Determine the (x, y) coordinate at the center of the cell enclosing the given text.  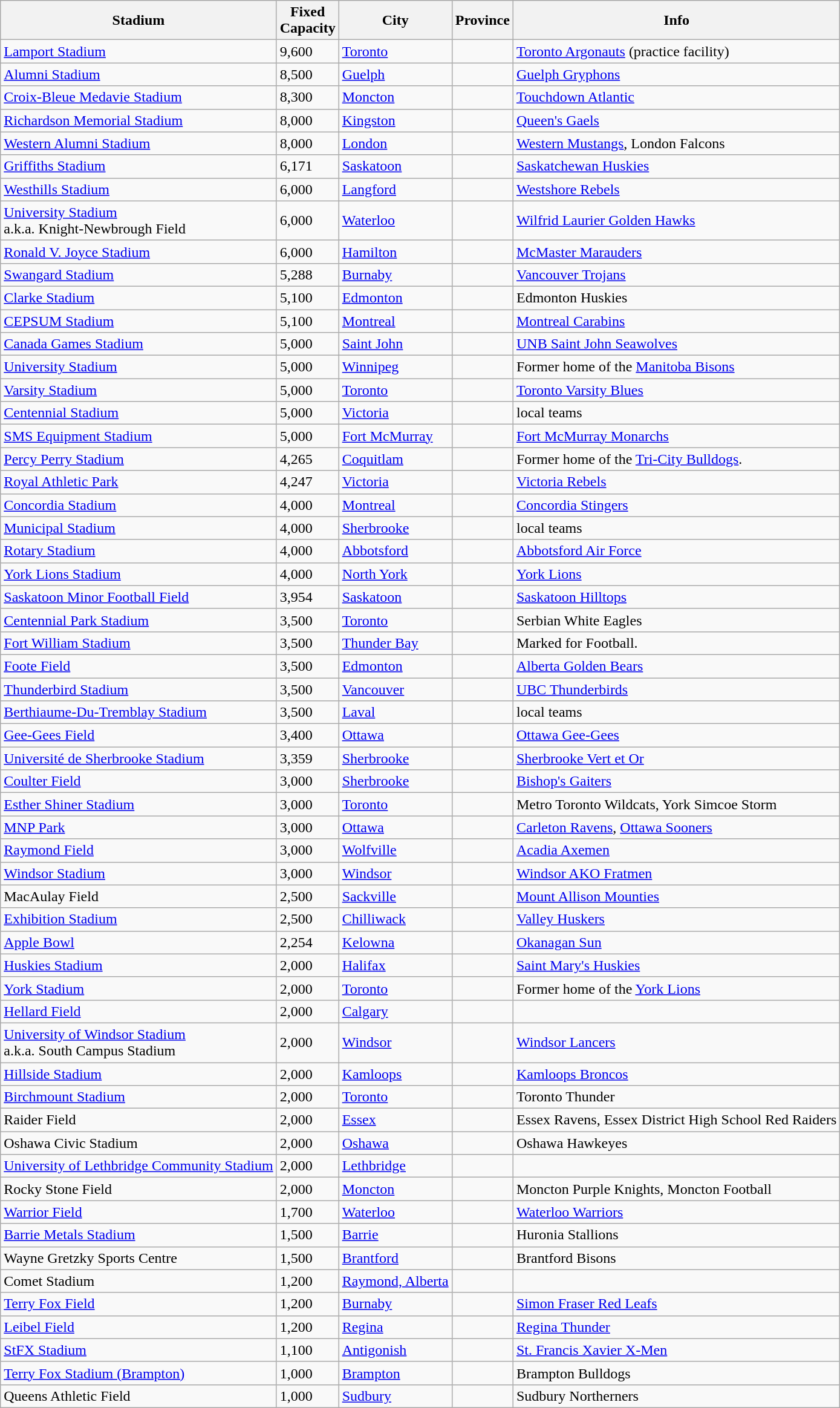
Marked for Football. (676, 643)
Westhills Stadium (138, 189)
Oshawa Civic Stadium (138, 1143)
Western Alumni Stadium (138, 143)
Winnipeg (396, 367)
Brantford Bisons (676, 1258)
Stadium (138, 21)
Info (676, 21)
9,600 (307, 51)
Gee-Gees Field (138, 735)
Concordia Stingers (676, 505)
1,700 (307, 1212)
Oshawa Hawkeyes (676, 1143)
Vancouver (396, 689)
Swangard Stadium (138, 275)
Windsor Lancers (676, 1043)
Saskatoon Hilltops (676, 597)
Lethbridge (396, 1166)
Saskatchewan Huskies (676, 166)
University of Lethbridge Community Stadium (138, 1166)
Royal Athletic Park (138, 482)
Sherbrooke Vert et Or (676, 758)
Esther Shiner Stadium (138, 804)
Western Mustangs, London Falcons (676, 143)
Raider Field (138, 1120)
Croix-Bleue Medavie Stadium (138, 97)
Fort McMurray Monarchs (676, 436)
Foote Field (138, 666)
Raymond, Alberta (396, 1281)
MNP Park (138, 827)
Bishop's Gaiters (676, 781)
CEPSUM Stadium (138, 321)
Toronto Varsity Blues (676, 390)
Regina (396, 1327)
Sudbury Northerners (676, 1396)
North York (396, 574)
Sackville (396, 896)
8,500 (307, 74)
Waterloo Warriors (676, 1212)
Serbian White Eagles (676, 620)
Kingston (396, 120)
Former home of the Tri-City Bulldogs. (676, 459)
Alumni Stadium (138, 74)
Fort William Stadium (138, 643)
MacAulay Field (138, 896)
Municipal Stadium (138, 528)
Wayne Gretzky Sports Centre (138, 1258)
3,400 (307, 735)
Laval (396, 712)
Langford (396, 189)
Toronto Argonauts (practice facility) (676, 51)
Saint Mary's Huskies (676, 965)
Raymond Field (138, 850)
3,954 (307, 597)
6,171 (307, 166)
Barrie (396, 1235)
UNB Saint John Seawolves (676, 344)
Brampton (396, 1373)
Province (483, 21)
Terry Fox Stadium (Brampton) (138, 1373)
Ronald V. Joyce Stadium (138, 252)
Former home of the York Lions (676, 988)
Victoria Rebels (676, 482)
Birchmount Stadium (138, 1097)
1,100 (307, 1350)
Brampton Bulldogs (676, 1373)
Coquitlam (396, 459)
Essex Ravens, Essex District High School Red Raiders (676, 1120)
Moncton Purple Knights, Moncton Football (676, 1189)
5,288 (307, 275)
Okanagan Sun (676, 942)
Mount Allison Mounties (676, 896)
Guelph (396, 74)
4,247 (307, 482)
Centennial Park Stadium (138, 620)
8,300 (307, 97)
Percy Perry Stadium (138, 459)
Chilliwack (396, 919)
Concordia Stadium (138, 505)
UBC Thunderbirds (676, 689)
Montreal Carabins (676, 321)
London (396, 143)
Queens Athletic Field (138, 1396)
Rotary Stadium (138, 551)
Sudbury (396, 1396)
4,265 (307, 459)
Wolfville (396, 850)
Ottawa Gee-Gees (676, 735)
Kamloops Broncos (676, 1074)
Kamloops (396, 1074)
Kelowna (396, 942)
University Stadiuma.k.a. Knight-Newbrough Field (138, 220)
University Stadium (138, 367)
Oshawa (396, 1143)
Edmonton Huskies (676, 298)
University of Windsor Stadiuma.k.a. South Campus Stadium (138, 1043)
Essex (396, 1120)
Wilfrid Laurier Golden Hawks (676, 220)
Huronia Stallions (676, 1235)
SMS Equipment Stadium (138, 436)
Centennial Stadium (138, 413)
Hamilton (396, 252)
Fort McMurray (396, 436)
York Stadium (138, 988)
St. Francis Xavier X-Men (676, 1350)
Brantford (396, 1258)
Acadia Axemen (676, 850)
Hillside Stadium (138, 1074)
Leibel Field (138, 1327)
Alberta Golden Bears (676, 666)
Guelph Gryphons (676, 74)
Clarke Stadium (138, 298)
StFX Stadium (138, 1350)
Huskies Stadium (138, 965)
Abbotsford (396, 551)
Richardson Memorial Stadium (138, 120)
Saint John (396, 344)
Hellard Field (138, 1011)
Barrie Metals Stadium (138, 1235)
Varsity Stadium (138, 390)
Toronto Thunder (676, 1097)
Halifax (396, 965)
Terry Fox Field (138, 1304)
Touchdown Atlantic (676, 97)
Comet Stadium (138, 1281)
Rocky Stone Field (138, 1189)
Metro Toronto Wildcats, York Simcoe Storm (676, 804)
3,359 (307, 758)
Thunderbird Stadium (138, 689)
Warrior Field (138, 1212)
Canada Games Stadium (138, 344)
Queen's Gaels (676, 120)
Windsor Stadium (138, 873)
Saskatoon Minor Football Field (138, 597)
Antigonish (396, 1350)
Apple Bowl (138, 942)
Vancouver Trojans (676, 275)
FixedCapacity (307, 21)
Exhibition Stadium (138, 919)
McMaster Marauders (676, 252)
Former home of the Manitoba Bisons (676, 367)
Lamport Stadium (138, 51)
Regina Thunder (676, 1327)
2,254 (307, 942)
Coulter Field (138, 781)
Berthiaume-Du-Tremblay Stadium (138, 712)
York Lions Stadium (138, 574)
Université de Sherbrooke Stadium (138, 758)
York Lions (676, 574)
Simon Fraser Red Leafs (676, 1304)
Griffiths Stadium (138, 166)
Valley Huskers (676, 919)
Abbotsford Air Force (676, 551)
Calgary (396, 1011)
City (396, 21)
Thunder Bay (396, 643)
Carleton Ravens, Ottawa Sooners (676, 827)
Windsor AKO Fratmen (676, 873)
Westshore Rebels (676, 189)
